Determine the [X, Y] coordinate at the center of the cell enclosing the given text.  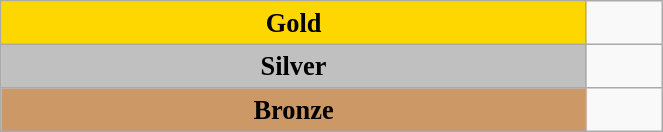
Silver [294, 66]
Bronze [294, 109]
Gold [294, 22]
